Determine the [x, y] coordinate at the center of the cell enclosing the given text.  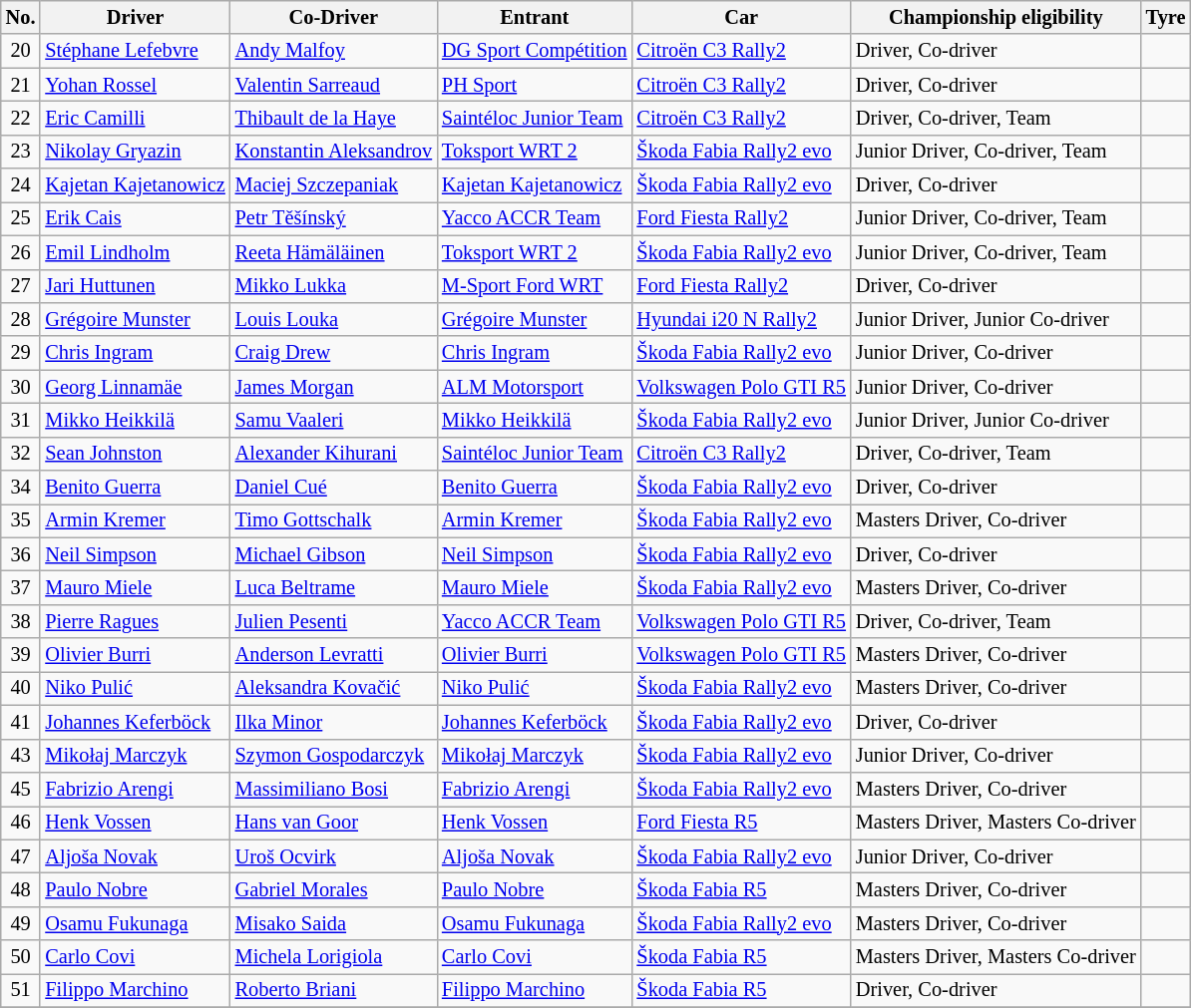
31 [21, 420]
Hyundai i20 N Rally2 [740, 319]
21 [21, 85]
Eric Camilli [135, 118]
24 [21, 185]
Ilka Minor [333, 722]
46 [21, 823]
34 [21, 488]
25 [21, 218]
32 [21, 454]
Julien Pesenti [333, 621]
Michela Lorigiola [333, 957]
51 [21, 990]
Misako Saida [333, 923]
Driver [135, 17]
Maciej Szczepaniak [333, 185]
Timo Gottschalk [333, 520]
Co-Driver [333, 17]
28 [21, 319]
Emil Lindholm [135, 252]
Entrant [535, 17]
29 [21, 353]
26 [21, 252]
Luca Beltrame [333, 587]
Roberto Briani [333, 990]
45 [21, 789]
Mikko Lukka [333, 286]
Daniel Cué [333, 488]
Alexander Kihurani [333, 454]
Reeta Hämäläinen [333, 252]
40 [21, 688]
PH Sport [535, 85]
Jari Huttunen [135, 286]
Konstantin Aleksandrov [333, 152]
Ford Fiesta R5 [740, 823]
Pierre Ragues [135, 621]
39 [21, 655]
20 [21, 51]
48 [21, 889]
Hans van Goor [333, 823]
James Morgan [333, 387]
DG Sport Compétition [535, 51]
37 [21, 587]
22 [21, 118]
Stéphane Lefebvre [135, 51]
Samu Vaaleri [333, 420]
Thibault de la Haye [333, 118]
Valentin Sarreaud [333, 85]
ALM Motorsport [535, 387]
30 [21, 387]
49 [21, 923]
Szymon Gospodarczyk [333, 756]
47 [21, 856]
M-Sport Ford WRT [535, 286]
35 [21, 520]
Yohan Rossel [135, 85]
No. [21, 17]
Car [740, 17]
Petr Těšínský [333, 218]
41 [21, 722]
Aleksandra Kovačić [333, 688]
23 [21, 152]
50 [21, 957]
Andy Malfoy [333, 51]
Championship eligibility [995, 17]
Gabriel Morales [333, 889]
Sean Johnston [135, 454]
Michael Gibson [333, 554]
Uroš Ocvirk [333, 856]
Erik Cais [135, 218]
Louis Louka [333, 319]
38 [21, 621]
Tyre [1166, 17]
36 [21, 554]
Georg Linnamäe [135, 387]
43 [21, 756]
27 [21, 286]
Anderson Levratti [333, 655]
Nikolay Gryazin [135, 152]
Massimiliano Bosi [333, 789]
Craig Drew [333, 353]
